Determine the (x, y) coordinate at the center of the cell enclosing the given text.  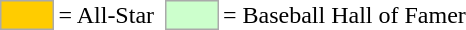
= All-Star (106, 15)
